Identify which cell holds the provided text, then report its (x, y) central coordinate. 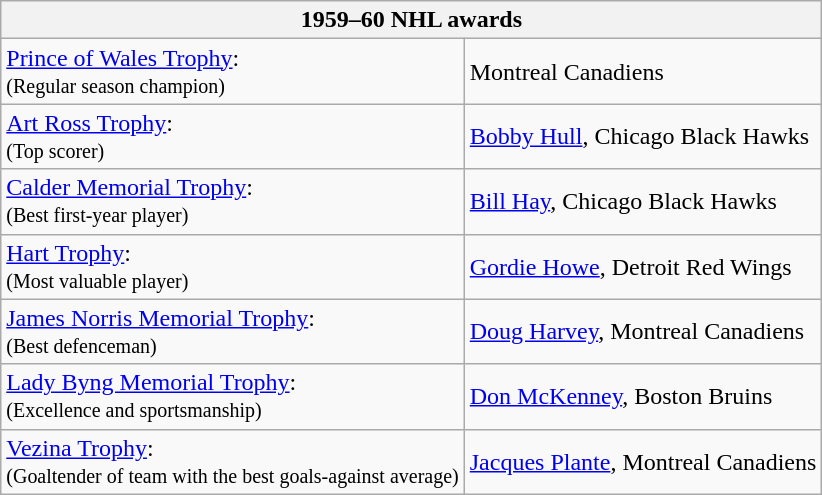
Vezina Trophy:(Goaltender of team with the best goals-against average) (233, 462)
Doug Harvey, Montreal Canadiens (643, 332)
Montreal Canadiens (643, 72)
Prince of Wales Trophy:(Regular season champion) (233, 72)
Jacques Plante, Montreal Canadiens (643, 462)
Bobby Hull, Chicago Black Hawks (643, 136)
Don McKenney, Boston Bruins (643, 396)
Hart Trophy:(Most valuable player) (233, 266)
James Norris Memorial Trophy:(Best defenceman) (233, 332)
Calder Memorial Trophy:(Best first-year player) (233, 202)
Art Ross Trophy:(Top scorer) (233, 136)
Lady Byng Memorial Trophy:(Excellence and sportsmanship) (233, 396)
Gordie Howe, Detroit Red Wings (643, 266)
Bill Hay, Chicago Black Hawks (643, 202)
1959–60 NHL awards (412, 20)
